Search for the cell housing the specified text and yield its (X, Y) center coordinate. 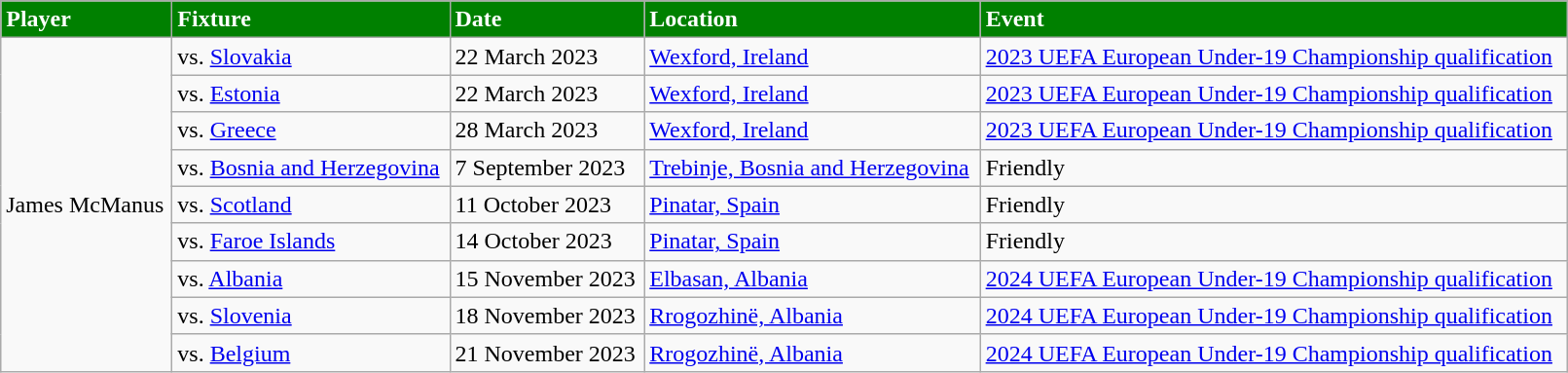
11 October 2023 (547, 205)
James McManus (87, 205)
vs. Greece (311, 131)
Fixture (311, 19)
15 November 2023 (547, 279)
Location (812, 19)
18 November 2023 (547, 316)
Trebinje, Bosnia and Herzegovina (812, 168)
vs. Faroe Islands (311, 242)
Elbasan, Albania (812, 279)
28 March 2023 (547, 131)
vs. Estonia (311, 93)
14 October 2023 (547, 242)
7 September 2023 (547, 168)
vs. Bosnia and Herzegovina (311, 168)
Date (547, 19)
vs. Scotland (311, 205)
vs. Slovenia (311, 316)
vs. Belgium (311, 353)
vs. Albania (311, 279)
Event (1274, 19)
Player (87, 19)
21 November 2023 (547, 353)
vs. Slovakia (311, 56)
